Scan for the cell matching the given text and deliver its (X, Y) coordinate at center. 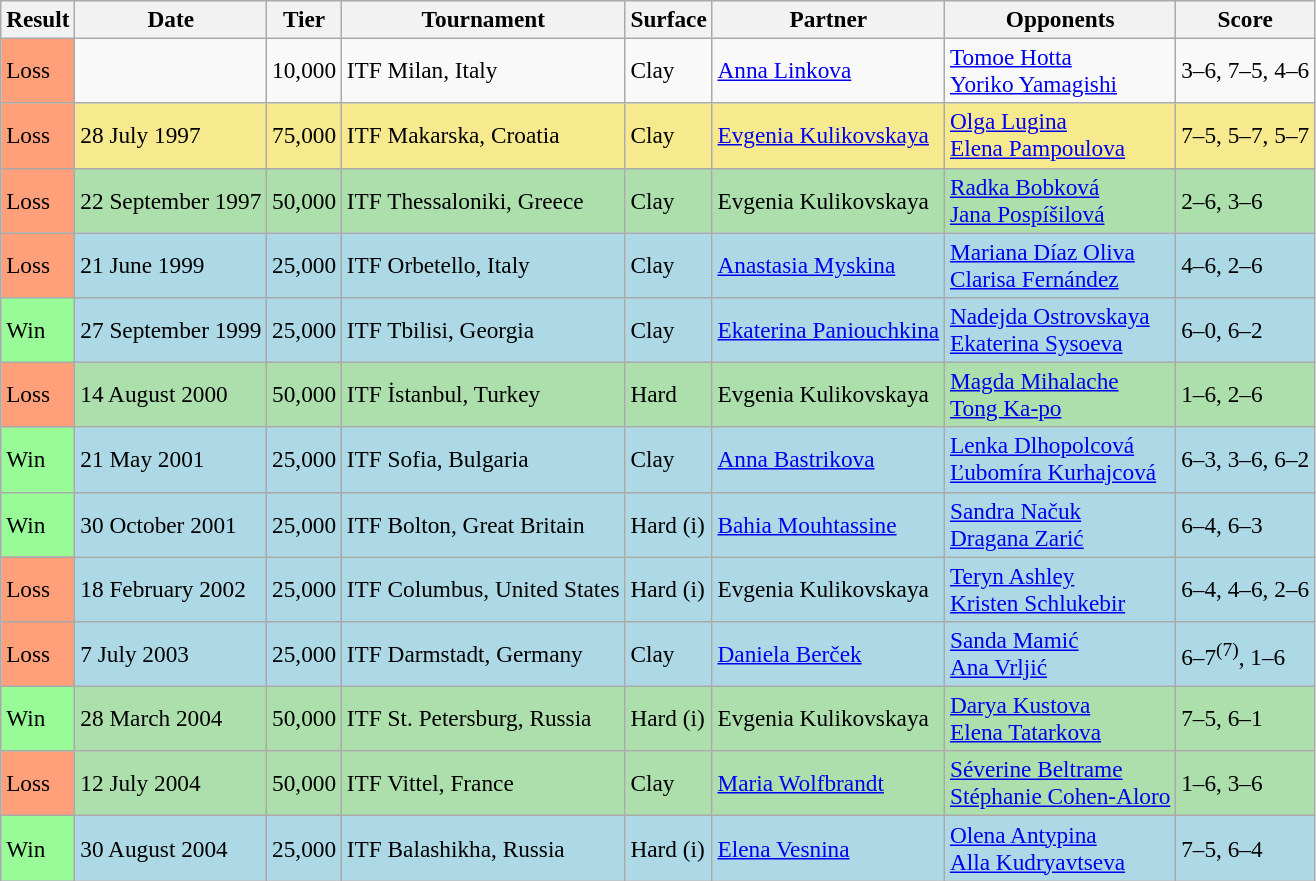
Séverine Beltrame Stéphanie Cohen-Aloro (1060, 784)
Surface (668, 19)
18 February 2002 (171, 588)
3–6, 7–5, 4–6 (1246, 70)
Tier (304, 19)
7 July 2003 (171, 654)
Opponents (1060, 19)
ITF Sofia, Bulgaria (483, 460)
21 May 2001 (171, 460)
27 September 1999 (171, 330)
21 June 1999 (171, 264)
12 July 2004 (171, 784)
ITF Darmstadt, Germany (483, 654)
Nadejda Ostrovskaya Ekaterina Sysoeva (1060, 330)
6–4, 6–3 (1246, 524)
6–3, 3–6, 6–2 (1246, 460)
Result (38, 19)
Teryn Ashley Kristen Schlukebir (1060, 588)
ITF Bolton, Great Britain (483, 524)
ITF Vittel, France (483, 784)
ITF St. Petersburg, Russia (483, 718)
Anastasia Myskina (828, 264)
Daniela Berček (828, 654)
6–4, 4–6, 2–6 (1246, 588)
ITF Orbetello, Italy (483, 264)
Sanda Mamić Ana Vrljić (1060, 654)
7–5, 6–4 (1246, 848)
30 August 2004 (171, 848)
Olena Antypina Alla Kudryavtseva (1060, 848)
Score (1246, 19)
Tomoe Hotta Yoriko Yamagishi (1060, 70)
14 August 2000 (171, 394)
Sandra Načuk Dragana Zarić (1060, 524)
ITF Milan, Italy (483, 70)
7–5, 5–7, 5–7 (1246, 136)
4–6, 2–6 (1246, 264)
6–0, 6–2 (1246, 330)
ITF Thessaloniki, Greece (483, 200)
Date (171, 19)
Mariana Díaz Oliva Clarisa Fernández (1060, 264)
Tournament (483, 19)
ITF İstanbul, Turkey (483, 394)
28 March 2004 (171, 718)
Olga Lugina Elena Pampoulova (1060, 136)
ITF Makarska, Croatia (483, 136)
30 October 2001 (171, 524)
10,000 (304, 70)
Anna Bastrikova (828, 460)
Ekaterina Paniouchkina (828, 330)
1–6, 2–6 (1246, 394)
ITF Balashikha, Russia (483, 848)
Radka Bobková Jana Pospíšilová (1060, 200)
1–6, 3–6 (1246, 784)
Anna Linkova (828, 70)
Magda Mihalache Tong Ka-po (1060, 394)
2–6, 3–6 (1246, 200)
Bahia Mouhtassine (828, 524)
Lenka Dlhopolcová Ľubomíra Kurhajcová (1060, 460)
ITF Tbilisi, Georgia (483, 330)
7–5, 6–1 (1246, 718)
Maria Wolfbrandt (828, 784)
Elena Vesnina (828, 848)
ITF Columbus, United States (483, 588)
28 July 1997 (171, 136)
Hard (668, 394)
75,000 (304, 136)
22 September 1997 (171, 200)
Partner (828, 19)
6–7(7), 1–6 (1246, 654)
Darya Kustova Elena Tatarkova (1060, 718)
